Pinpoint the cell where the given text exists, returning its [X, Y] midpoint coordinate. 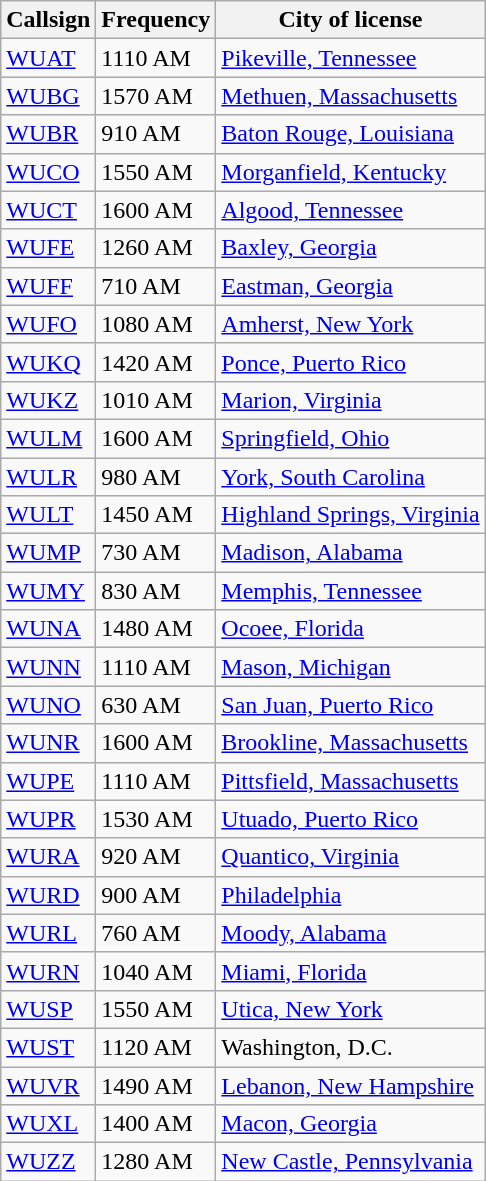
WUMY [48, 591]
WURD [48, 895]
Methuen, Massachusetts [350, 96]
Memphis, Tennessee [350, 591]
1480 AM [156, 629]
WUAT [48, 58]
Baton Rouge, Louisiana [350, 134]
WUBR [48, 134]
Highland Springs, Virginia [350, 515]
Brookline, Massachusetts [350, 743]
WULM [48, 438]
WUZZ [48, 1162]
Morganfield, Kentucky [350, 172]
Quantico, Virginia [350, 857]
Marion, Virginia [350, 400]
1450 AM [156, 515]
WUMP [48, 553]
Utica, New York [350, 1009]
980 AM [156, 477]
830 AM [156, 591]
1080 AM [156, 324]
Philadelphia [350, 895]
WUXL [48, 1124]
City of license [350, 20]
Eastman, Georgia [350, 286]
Moody, Alabama [350, 933]
WUFE [48, 248]
710 AM [156, 286]
Callsign [48, 20]
WUKZ [48, 400]
730 AM [156, 553]
WUCO [48, 172]
WUNN [48, 667]
WULT [48, 515]
Ocoee, Florida [350, 629]
1490 AM [156, 1085]
1570 AM [156, 96]
York, South Carolina [350, 477]
1260 AM [156, 248]
WUST [48, 1047]
1120 AM [156, 1047]
Macon, Georgia [350, 1124]
WUPR [48, 819]
Lebanon, New Hampshire [350, 1085]
1040 AM [156, 971]
WURL [48, 933]
920 AM [156, 857]
WUNO [48, 705]
Washington, D.C. [350, 1047]
WUVR [48, 1085]
1420 AM [156, 362]
San Juan, Puerto Rico [350, 705]
Utuado, Puerto Rico [350, 819]
Miami, Florida [350, 971]
Springfield, Ohio [350, 438]
WUSP [48, 1009]
WUPE [48, 781]
1010 AM [156, 400]
WUFO [48, 324]
Amherst, New York [350, 324]
900 AM [156, 895]
WUNR [48, 743]
1400 AM [156, 1124]
WUCT [48, 210]
New Castle, Pennsylvania [350, 1162]
Pittsfield, Massachusetts [350, 781]
Mason, Michigan [350, 667]
WURN [48, 971]
630 AM [156, 705]
WUFF [48, 286]
1530 AM [156, 819]
WURA [48, 857]
WULR [48, 477]
WUKQ [48, 362]
1280 AM [156, 1162]
Algood, Tennessee [350, 210]
WUNA [48, 629]
Madison, Alabama [350, 553]
Ponce, Puerto Rico [350, 362]
760 AM [156, 933]
Baxley, Georgia [350, 248]
Frequency [156, 20]
910 AM [156, 134]
Pikeville, Tennessee [350, 58]
WUBG [48, 96]
